Output the [x, y] coordinate of the center of the cell containing the given text.  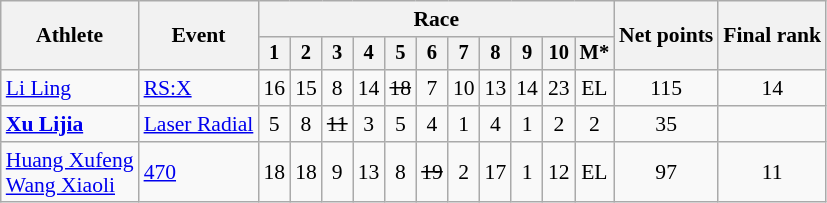
Athlete [70, 36]
6 [432, 54]
Xu Lijia [70, 124]
12 [559, 172]
470 [199, 172]
Event [199, 36]
Huang XufengWang Xiaoli [70, 172]
16 [274, 88]
35 [666, 124]
17 [496, 172]
Net points [666, 36]
15 [306, 88]
M* [594, 54]
Li Ling [70, 88]
RS:X [199, 88]
97 [666, 172]
19 [432, 172]
Laser Radial [199, 124]
Final rank [772, 36]
Race [436, 19]
23 [559, 88]
115 [666, 88]
